Determine the [x, y] coordinate at the center of the cell enclosing the given text.  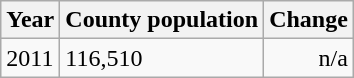
Change [309, 20]
County population [162, 20]
116,510 [162, 58]
2011 [30, 58]
n/a [309, 58]
Year [30, 20]
